For the text-containing cell, return its midpoint in [X, Y] coordinate format. 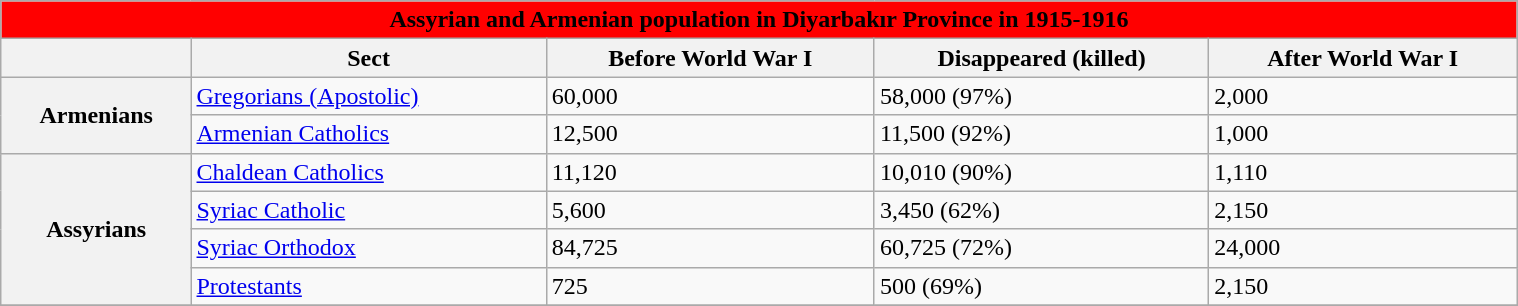
Assyrian and Armenian population in Diyarbakır Province in 1915-1916 [758, 20]
Protestants [368, 286]
5,600 [710, 210]
60,000 [710, 96]
Armenians [96, 115]
2,000 [1363, 96]
12,500 [710, 134]
24,000 [1363, 248]
1,110 [1363, 172]
84,725 [710, 248]
After World War I [1363, 58]
Armenian Catholics [368, 134]
Gregorians (Apostolic) [368, 96]
11,120 [710, 172]
60,725 (72%) [1041, 248]
1,000 [1363, 134]
Sect [368, 58]
725 [710, 286]
Assyrians [96, 229]
Disappeared (killed) [1041, 58]
500 (69%) [1041, 286]
58,000 (97%) [1041, 96]
Syriac Orthodox [368, 248]
Before World War I [710, 58]
Syriac Catholic [368, 210]
11,500 (92%) [1041, 134]
10,010 (90%) [1041, 172]
Chaldean Catholics [368, 172]
3,450 (62%) [1041, 210]
